Determine the [X, Y] coordinate at the center of the cell enclosing the given text.  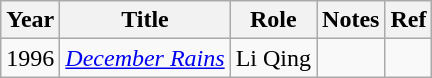
Ref [408, 20]
Li Qing [273, 58]
Year [30, 20]
December Rains [145, 58]
Notes [351, 20]
Title [145, 20]
Role [273, 20]
1996 [30, 58]
